Determine the [x, y] coordinate at the center of the cell enclosing the given text.  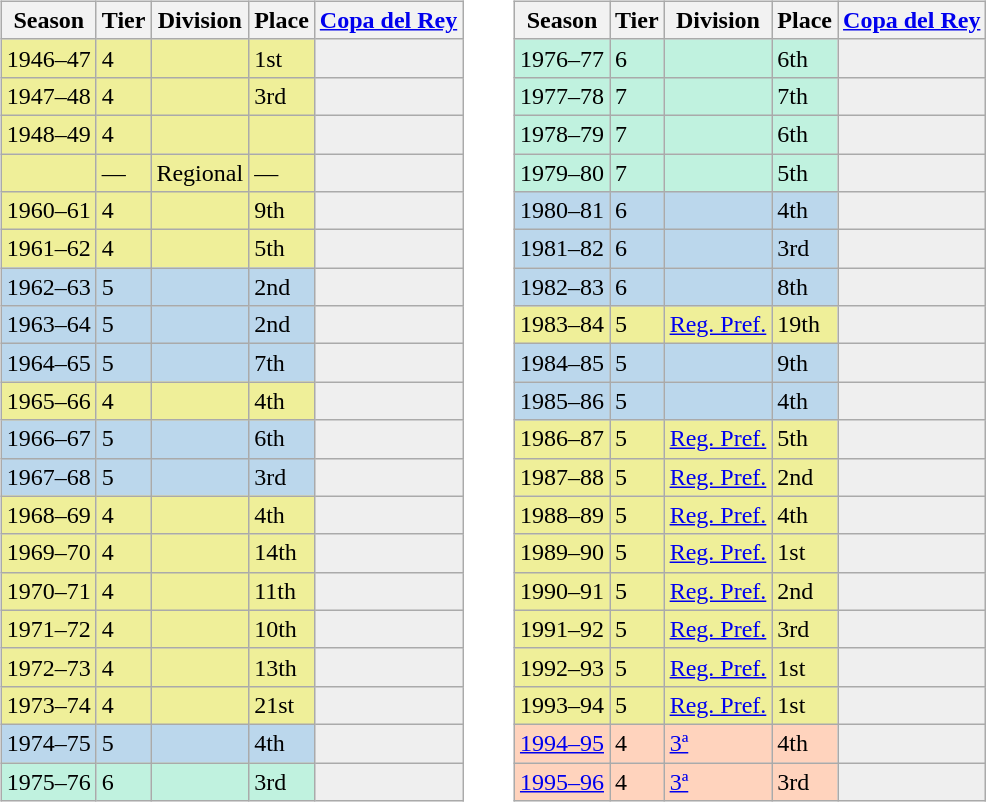
11th [282, 591]
1991–92 [562, 629]
1964–65 [48, 363]
1990–91 [562, 591]
1992–93 [562, 667]
1962–63 [48, 287]
1982–83 [562, 287]
1946–47 [48, 58]
1976–77 [562, 58]
1970–71 [48, 591]
1974–75 [48, 743]
1972–73 [48, 667]
1971–72 [48, 629]
1988–89 [562, 515]
1975–76 [48, 781]
1989–90 [562, 553]
1969–70 [48, 553]
1986–87 [562, 439]
1961–62 [48, 249]
1968–69 [48, 515]
1981–82 [562, 249]
1967–68 [48, 477]
1973–74 [48, 705]
1983–84 [562, 325]
1984–85 [562, 363]
1995–96 [562, 781]
1985–86 [562, 401]
1965–66 [48, 401]
13th [282, 667]
1966–67 [48, 439]
19th [805, 325]
1948–49 [48, 134]
14th [282, 553]
1994–95 [562, 743]
1978–79 [562, 134]
1960–61 [48, 211]
10th [282, 629]
1947–48 [48, 96]
8th [805, 287]
1979–80 [562, 173]
1977–78 [562, 96]
1963–64 [48, 325]
1980–81 [562, 211]
Regional [200, 173]
1987–88 [562, 477]
1993–94 [562, 705]
21st [282, 705]
